Return (X, Y) of the center of cell containing provided text 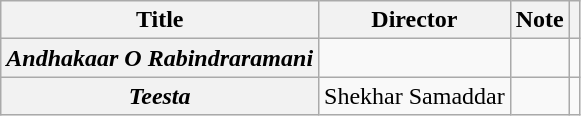
Shekhar Samaddar (415, 96)
Title (160, 20)
Director (415, 20)
Teesta (160, 96)
Note (540, 20)
Andhakaar O Rabindraramani (160, 58)
